Capture the cell that displays the provided text and extract its [X, Y] central coordinate. 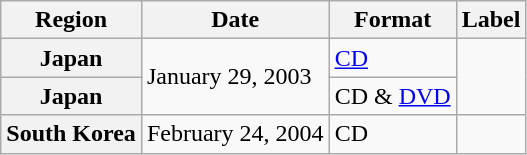
CD & DVD [392, 96]
Date [235, 20]
Format [392, 20]
Label [491, 20]
January 29, 2003 [235, 77]
South Korea [72, 134]
February 24, 2004 [235, 134]
Region [72, 20]
